Detect which cell encompasses the target text, then output its [X, Y] center coordinate. 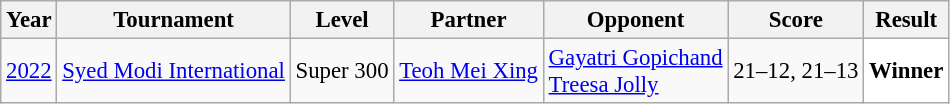
2022 [29, 72]
Score [796, 20]
Partner [468, 20]
Teoh Mei Xing [468, 72]
Year [29, 20]
Level [342, 20]
Winner [906, 72]
Result [906, 20]
Tournament [174, 20]
Super 300 [342, 72]
Opponent [636, 20]
Syed Modi International [174, 72]
Gayatri Gopichand Treesa Jolly [636, 72]
21–12, 21–13 [796, 72]
